For the text-containing cell, return its midpoint in (X, Y) coordinate format. 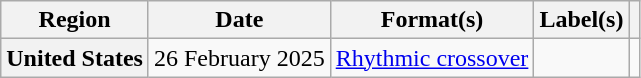
United States (75, 58)
Date (239, 20)
Format(s) (432, 20)
26 February 2025 (239, 58)
Label(s) (582, 20)
Rhythmic crossover (432, 58)
Region (75, 20)
